Output the [x, y] coordinate of the center of the cell containing the given text.  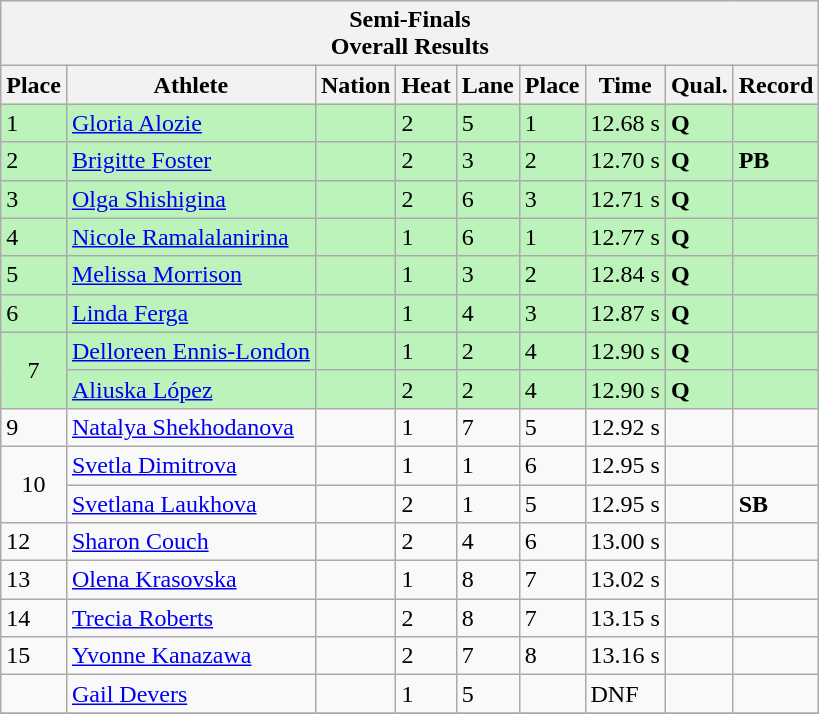
Yvonne Kanazawa [190, 656]
12.84 s [625, 275]
Time [625, 85]
Gail Devers [190, 694]
Natalya Shekhodanova [190, 427]
Gloria Alozie [190, 123]
9 [34, 427]
12.87 s [625, 313]
Linda Ferga [190, 313]
Olga Shishigina [190, 199]
Qual. [699, 85]
DNF [625, 694]
12 [34, 542]
Record [776, 85]
12.71 s [625, 199]
Trecia Roberts [190, 618]
Lane [488, 85]
12.70 s [625, 161]
Athlete [190, 85]
Delloreen Ennis-London [190, 351]
Sharon Couch [190, 542]
Svetlana Laukhova [190, 503]
Semi-Finals Overall Results [410, 34]
SB [776, 503]
13.00 s [625, 542]
10 [34, 484]
13.02 s [625, 580]
12.77 s [625, 237]
Aliuska López [190, 389]
13.15 s [625, 618]
Brigitte Foster [190, 161]
15 [34, 656]
Melissa Morrison [190, 275]
Svetla Dimitrova [190, 465]
PB [776, 161]
Nicole Ramalalanirina [190, 237]
13 [34, 580]
14 [34, 618]
Olena Krasovska [190, 580]
Nation [355, 85]
12.68 s [625, 123]
13.16 s [625, 656]
12.92 s [625, 427]
Heat [426, 85]
